Pinpoint the cell where the given text exists, returning its (X, Y) midpoint coordinate. 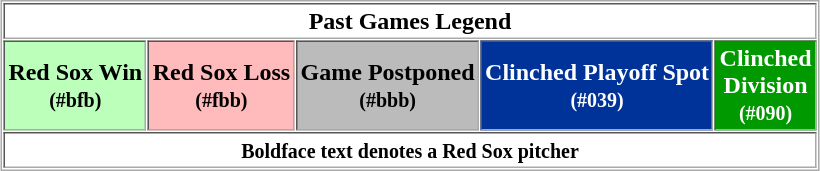
Game Postponed (#bbb) (388, 85)
Clinched Division (#090) (766, 85)
Red Sox Loss (#fbb) (221, 85)
Boldface text denotes a Red Sox pitcher (410, 150)
Red Sox Win (#bfb) (76, 85)
Clinched Playoff Spot (#039) (598, 85)
Past Games Legend (410, 21)
